Locate the cell with the specified text and output its (x, y) center coordinate. 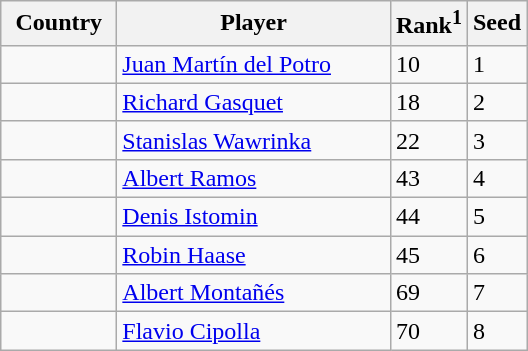
45 (428, 255)
44 (428, 217)
Rank1 (428, 24)
3 (496, 140)
Country (59, 24)
1 (496, 64)
Richard Gasquet (254, 102)
Player (254, 24)
Seed (496, 24)
70 (428, 331)
5 (496, 217)
18 (428, 102)
22 (428, 140)
10 (428, 64)
Flavio Cipolla (254, 331)
Albert Ramos (254, 178)
7 (496, 293)
4 (496, 178)
43 (428, 178)
Denis Istomin (254, 217)
6 (496, 255)
Robin Haase (254, 255)
69 (428, 293)
8 (496, 331)
2 (496, 102)
Albert Montañés (254, 293)
Stanislas Wawrinka (254, 140)
Juan Martín del Potro (254, 64)
